Return (X, Y) of the center of cell containing provided text 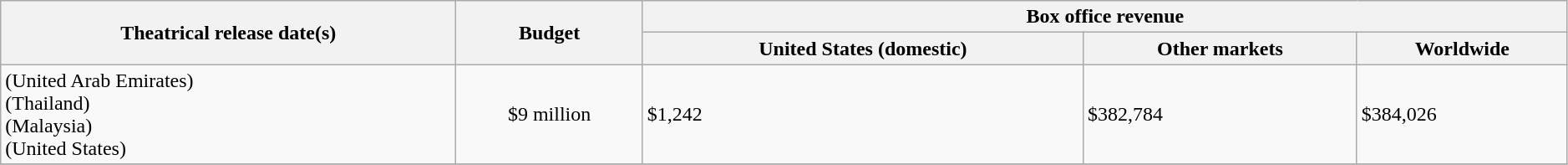
$382,784 (1220, 114)
(United Arab Emirates) (Thailand) (Malaysia) (United States) (229, 114)
$384,026 (1462, 114)
Worldwide (1462, 49)
Box office revenue (1104, 17)
Other markets (1220, 49)
United States (domestic) (862, 49)
$1,242 (862, 114)
Budget (550, 33)
$9 million (550, 114)
Theatrical release date(s) (229, 33)
